Find where the given text appears and provide that cell's center as (X, Y) coordinate. 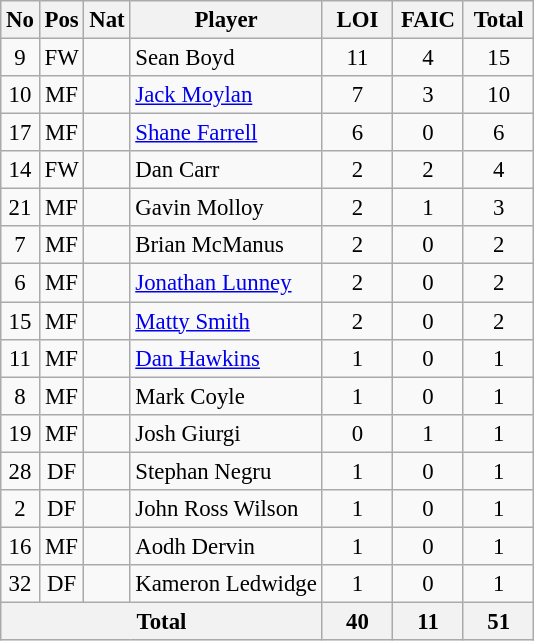
FAIC (428, 20)
16 (20, 546)
Nat (107, 20)
17 (20, 133)
9 (20, 58)
28 (20, 471)
Player (226, 20)
Brian McManus (226, 245)
Shane Farrell (226, 133)
51 (498, 621)
Gavin Molloy (226, 208)
Aodh Dervin (226, 546)
32 (20, 584)
LOI (358, 20)
Sean Boyd (226, 58)
Stephan Negru (226, 471)
Pos (62, 20)
14 (20, 170)
Dan Hawkins (226, 358)
Josh Giurgi (226, 433)
Kameron Ledwidge (226, 584)
Jonathan Lunney (226, 283)
John Ross Wilson (226, 509)
No (20, 20)
Jack Moylan (226, 95)
21 (20, 208)
40 (358, 621)
Matty Smith (226, 321)
Dan Carr (226, 170)
8 (20, 396)
Mark Coyle (226, 396)
19 (20, 433)
